For the text-containing cell, return its midpoint in (x, y) coordinate format. 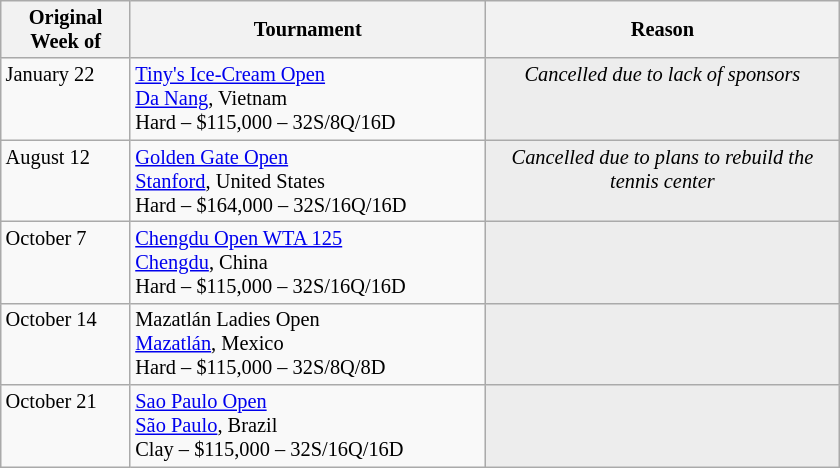
January 22 (66, 99)
October 21 (66, 426)
Tournament (308, 29)
Cancelled due to lack of sponsors (662, 99)
Cancelled due to plans to rebuild the tennis center (662, 181)
OriginalWeek of (66, 29)
Sao Paulo Open São Paulo, Brazil Clay – $115,000 – 32S/16Q/16D (308, 426)
August 12 (66, 181)
Chengdu Open WTA 125 Chengdu, China Hard – $115,000 – 32S/16Q/16D (308, 262)
October 7 (66, 262)
Mazatlán Ladies Open Mazatlán, Mexico Hard – $115,000 – 32S/8Q/8D (308, 344)
Golden Gate Open Stanford, United States Hard – $164,000 – 32S/16Q/16D (308, 181)
Tiny's Ice-Cream Open Da Nang, Vietnam Hard – $115,000 – 32S/8Q/16D (308, 99)
Reason (662, 29)
October 14 (66, 344)
